Return the [X, Y] coordinate for the center point of the cell that contains the specified text.  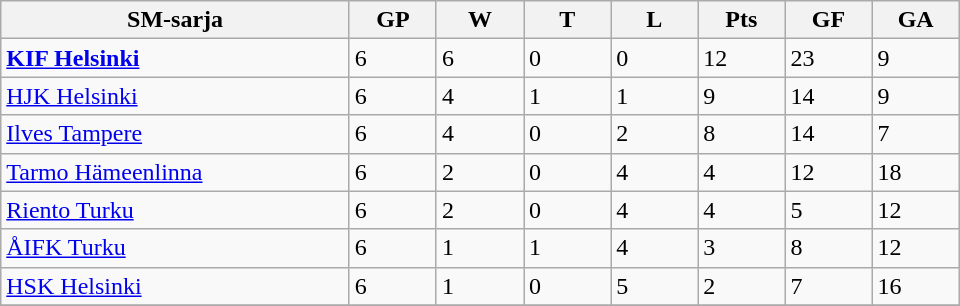
GA [916, 20]
KIF Helsinki [176, 58]
GP [392, 20]
Tarmo Hämeenlinna [176, 172]
GF [828, 20]
16 [916, 286]
HJK Helsinki [176, 96]
Riento Turku [176, 210]
Ilves Tampere [176, 134]
Pts [742, 20]
W [480, 20]
18 [916, 172]
SM-sarja [176, 20]
L [654, 20]
HSK Helsinki [176, 286]
3 [742, 248]
23 [828, 58]
ÅIFK Turku [176, 248]
T [568, 20]
